Capture the cell that displays the provided text and extract its [X, Y] central coordinate. 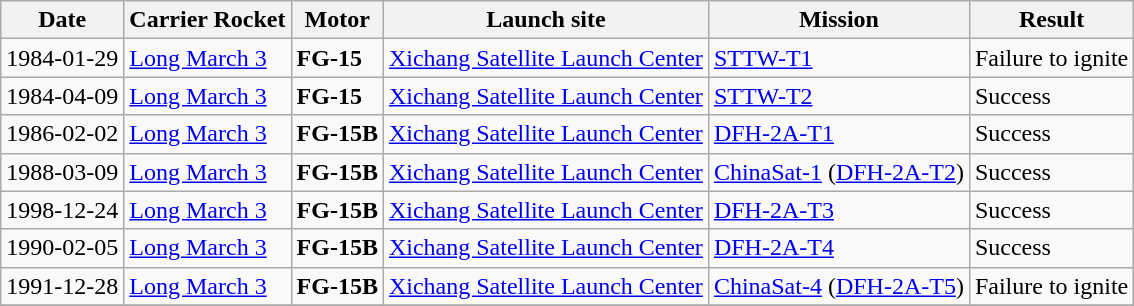
STTW-T1 [838, 58]
1986-02-02 [62, 134]
Mission [838, 20]
1988-03-09 [62, 172]
Date [62, 20]
DFH-2A-T4 [838, 248]
1998-12-24 [62, 210]
ChinaSat-4 (DFH-2A-T5) [838, 286]
DFH-2A-T1 [838, 134]
1984-04-09 [62, 96]
1990-02-05 [62, 248]
Result [1051, 20]
STTW-T2 [838, 96]
Launch site [546, 20]
1991-12-28 [62, 286]
Motor [337, 20]
ChinaSat-1 (DFH-2A-T2) [838, 172]
Carrier Rocket [208, 20]
1984-01-29 [62, 58]
DFH-2A-T3 [838, 210]
